Extract the [x, y] coordinate from the center of the cell holding the provided text.  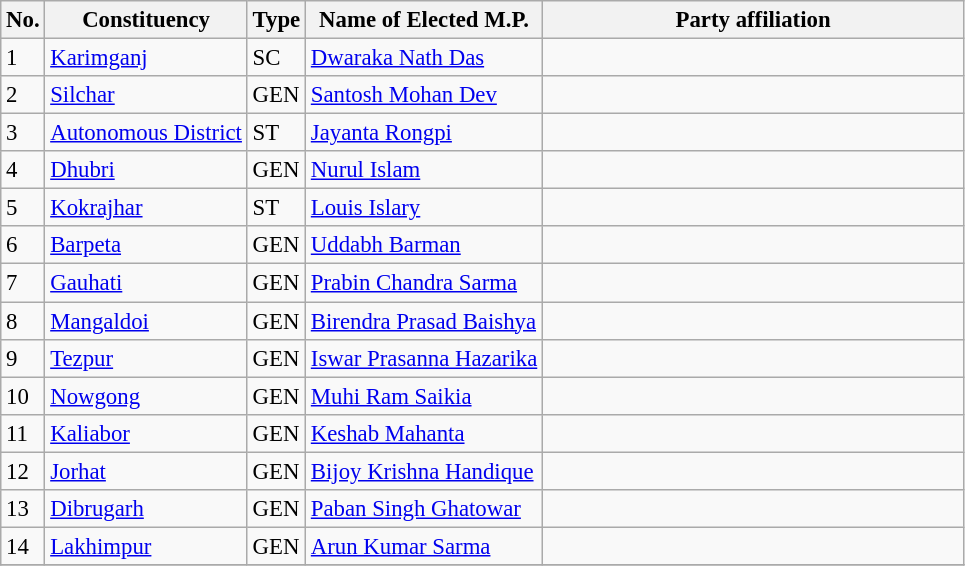
Karimganj [146, 58]
1 [23, 58]
Iswar Prasanna Hazarika [424, 358]
Nowgong [146, 396]
14 [23, 546]
12 [23, 471]
13 [23, 509]
Mangaldoi [146, 321]
11 [23, 433]
Muhi Ram Saikia [424, 396]
Louis Islary [424, 208]
Birendra Prasad Baishya [424, 321]
Uddabh Barman [424, 245]
Gauhati [146, 283]
8 [23, 321]
SC [276, 58]
Silchar [146, 95]
No. [23, 20]
Tezpur [146, 358]
Lakhimpur [146, 546]
Bijoy Krishna Handique [424, 471]
Kokrajhar [146, 208]
Name of Elected M.P. [424, 20]
Jorhat [146, 471]
Dwaraka Nath Das [424, 58]
Arun Kumar Sarma [424, 546]
Prabin Chandra Sarma [424, 283]
4 [23, 170]
Constituency [146, 20]
Kaliabor [146, 433]
Party affiliation [754, 20]
Paban Singh Ghatowar [424, 509]
Dibrugarh [146, 509]
9 [23, 358]
Dhubri [146, 170]
5 [23, 208]
3 [23, 133]
Nurul Islam [424, 170]
7 [23, 283]
10 [23, 396]
6 [23, 245]
2 [23, 95]
Autonomous District [146, 133]
Keshab Mahanta [424, 433]
Type [276, 20]
Jayanta Rongpi [424, 133]
Santosh Mohan Dev [424, 95]
Barpeta [146, 245]
